From the cell containing the given text, extract its center point as (x, y) coordinate. 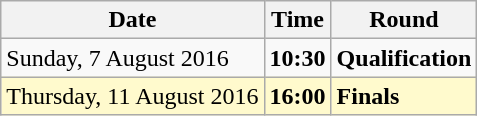
Thursday, 11 August 2016 (132, 96)
Sunday, 7 August 2016 (132, 58)
Time (298, 20)
10:30 (298, 58)
Round (404, 20)
16:00 (298, 96)
Qualification (404, 58)
Finals (404, 96)
Date (132, 20)
